From the cell containing the given text, extract its center point as (X, Y) coordinate. 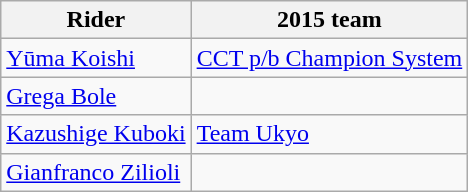
Kazushige Kuboki (96, 134)
Grega Bole (96, 96)
Team Ukyo (330, 134)
Gianfranco Zilioli (96, 172)
Yūma Koishi (96, 58)
Rider (96, 20)
2015 team (330, 20)
CCT p/b Champion System (330, 58)
